Find where the given text appears and provide that cell's center as (x, y) coordinate. 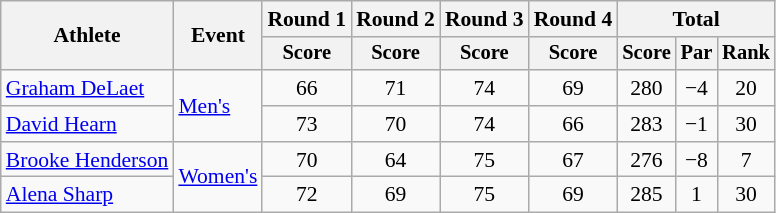
David Hearn (88, 124)
Round 3 (484, 19)
72 (306, 195)
64 (396, 160)
1 (697, 195)
Rank (746, 54)
285 (646, 195)
Event (218, 36)
Round 2 (396, 19)
−4 (697, 88)
Total (696, 19)
276 (646, 160)
Par (697, 54)
Athlete (88, 36)
73 (306, 124)
−8 (697, 160)
Brooke Henderson (88, 160)
280 (646, 88)
7 (746, 160)
20 (746, 88)
Men's (218, 106)
Women's (218, 178)
71 (396, 88)
Alena Sharp (88, 195)
Graham DeLaet (88, 88)
67 (574, 160)
−1 (697, 124)
283 (646, 124)
Round 1 (306, 19)
Round 4 (574, 19)
